Return (x, y) of the center of cell containing provided text 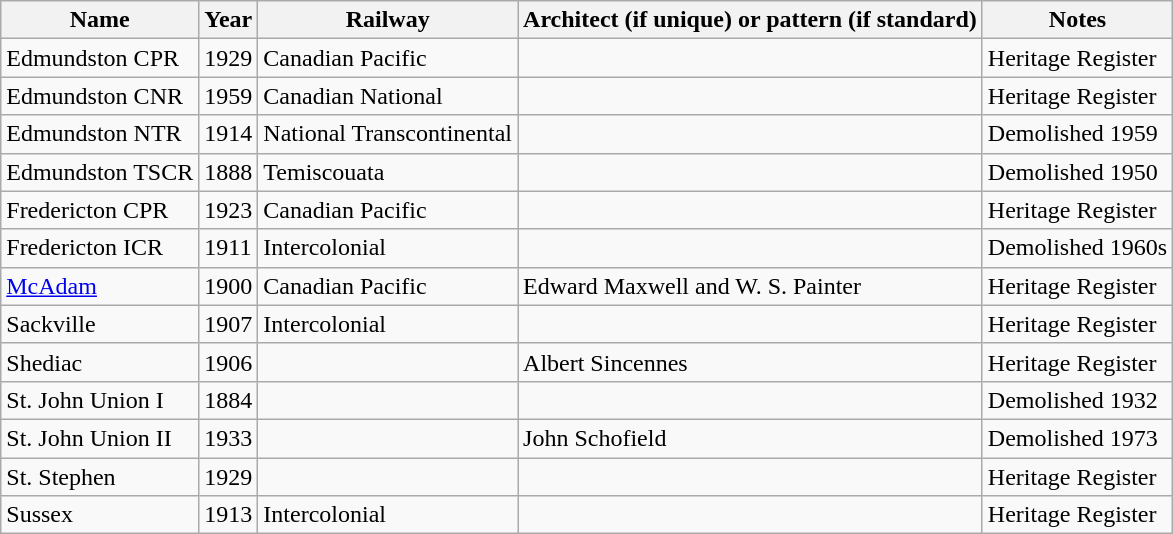
1884 (228, 400)
Shediac (100, 362)
St. John Union II (100, 438)
National Transcontinental (388, 134)
McAdam (100, 286)
Edmundston CNR (100, 96)
1923 (228, 210)
Demolished 1932 (1077, 400)
Sackville (100, 324)
Railway (388, 20)
John Schofield (750, 438)
1913 (228, 515)
St. John Union I (100, 400)
Architect (if unique) or pattern (if standard) (750, 20)
1911 (228, 248)
1959 (228, 96)
Fredericton CPR (100, 210)
Edmundston TSCR (100, 172)
1907 (228, 324)
Fredericton ICR (100, 248)
Edward Maxwell and W. S. Painter (750, 286)
Demolished 1950 (1077, 172)
1933 (228, 438)
Demolished 1973 (1077, 438)
Edmundston NTR (100, 134)
Name (100, 20)
Demolished 1959 (1077, 134)
Sussex (100, 515)
Notes (1077, 20)
1888 (228, 172)
Albert Sincennes (750, 362)
1900 (228, 286)
Canadian National (388, 96)
Demolished 1960s (1077, 248)
St. Stephen (100, 477)
Temiscouata (388, 172)
Year (228, 20)
1914 (228, 134)
1906 (228, 362)
Edmundston CPR (100, 58)
